Scan for the cell matching the given text and deliver its (X, Y) coordinate at center. 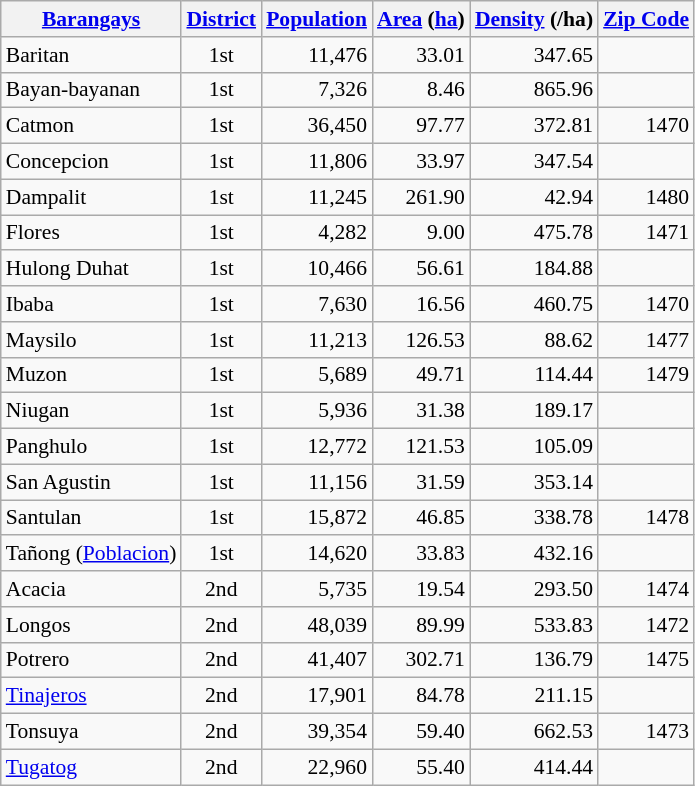
49.71 (421, 375)
1479 (646, 375)
33.01 (421, 55)
16.56 (421, 304)
46.85 (421, 518)
11,245 (316, 197)
1474 (646, 589)
Acacia (92, 589)
Barangays (92, 19)
Tañong (Poblacion) (92, 554)
Tugatog (92, 767)
1480 (646, 197)
302.71 (421, 660)
1475 (646, 660)
Population (316, 19)
184.88 (534, 269)
338.78 (534, 518)
14,620 (316, 554)
31.38 (421, 411)
48,039 (316, 625)
33.83 (421, 554)
1471 (646, 233)
414.44 (534, 767)
Tinajeros (92, 696)
460.75 (534, 304)
Concepcion (92, 162)
Bayan-bayanan (92, 90)
347.54 (534, 162)
33.97 (421, 162)
31.59 (421, 482)
105.09 (534, 447)
126.53 (421, 340)
15,872 (316, 518)
114.44 (534, 375)
5,735 (316, 589)
8.46 (421, 90)
211.15 (534, 696)
17,901 (316, 696)
1478 (646, 518)
Catmon (92, 126)
5,689 (316, 375)
Maysilo (92, 340)
Area (ha) (421, 19)
533.83 (534, 625)
1477 (646, 340)
Potrero (92, 660)
42.94 (534, 197)
9.00 (421, 233)
Longos (92, 625)
39,354 (316, 732)
Muzon (92, 375)
Flores (92, 233)
1472 (646, 625)
Hulong Duhat (92, 269)
97.77 (421, 126)
Ibaba (92, 304)
662.53 (534, 732)
Panghulo (92, 447)
865.96 (534, 90)
261.90 (421, 197)
Tonsuya (92, 732)
59.40 (421, 732)
Baritan (92, 55)
121.53 (421, 447)
Zip Code (646, 19)
55.40 (421, 767)
11,213 (316, 340)
4,282 (316, 233)
7,326 (316, 90)
5,936 (316, 411)
353.14 (534, 482)
11,156 (316, 482)
Dampalit (92, 197)
432.16 (534, 554)
22,960 (316, 767)
189.17 (534, 411)
Santulan (92, 518)
41,407 (316, 660)
136.79 (534, 660)
10,466 (316, 269)
88.62 (534, 340)
89.99 (421, 625)
Niugan (92, 411)
56.61 (421, 269)
19.54 (421, 589)
7,630 (316, 304)
84.78 (421, 696)
293.50 (534, 589)
11,476 (316, 55)
475.78 (534, 233)
1473 (646, 732)
347.65 (534, 55)
Density (/ha) (534, 19)
District (221, 19)
36,450 (316, 126)
San Agustin (92, 482)
11,806 (316, 162)
12,772 (316, 447)
372.81 (534, 126)
